Detect which cell encompasses the target text, then output its (x, y) center coordinate. 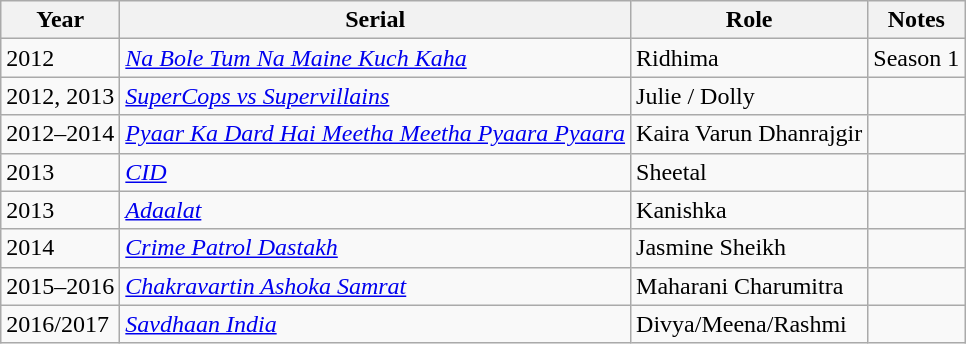
Maharani Charumitra (750, 286)
Divya/Meena/Rashmi (750, 324)
Savdhaan India (376, 324)
Year (60, 20)
Role (750, 20)
2015–2016 (60, 286)
Julie / Dolly (750, 96)
Adaalat (376, 210)
Kaira Varun Dhanrajgir (750, 134)
2014 (60, 248)
2012–2014 (60, 134)
Na Bole Tum Na Maine Kuch Kaha (376, 58)
Jasmine Sheikh (750, 248)
Season 1 (916, 58)
Ridhima (750, 58)
Crime Patrol Dastakh (376, 248)
Chakravartin Ashoka Samrat (376, 286)
Kanishka (750, 210)
CID (376, 172)
Notes (916, 20)
Sheetal (750, 172)
Pyaar Ka Dard Hai Meetha Meetha Pyaara Pyaara (376, 134)
2012, 2013 (60, 96)
2016/2017 (60, 324)
2012 (60, 58)
SuperCops vs Supervillains (376, 96)
Serial (376, 20)
